Return [X, Y] of the center of cell containing provided text 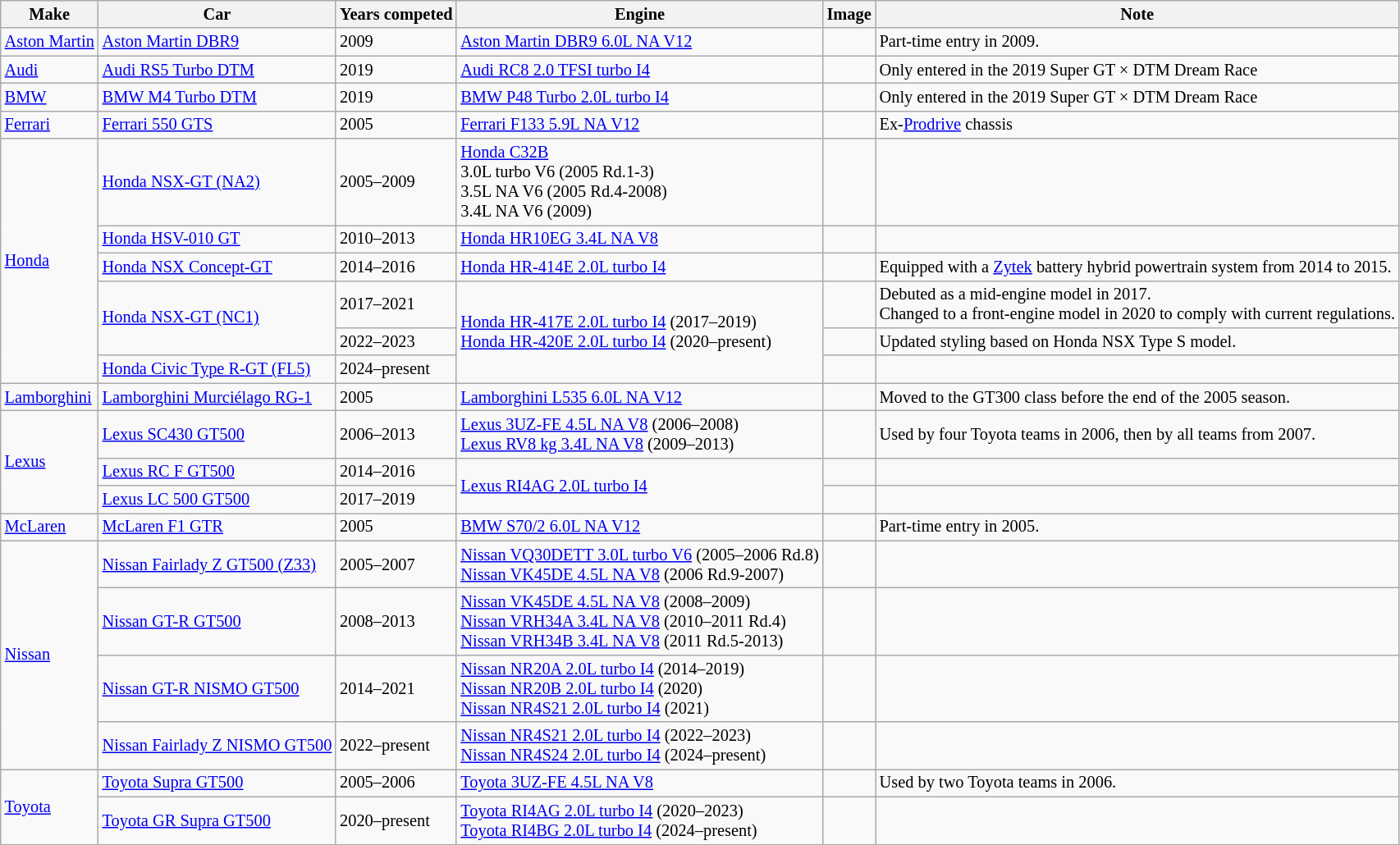
Honda NSX-GT (NC1) [217, 318]
Ferrari 550 GTS [217, 125]
2017–2021 [396, 304]
Toyota Supra GT500 [217, 783]
Updated styling based on Honda NSX Type S model. [1137, 341]
Note [1137, 14]
Toyota 3UZ-FE 4.5L NA V8 [639, 783]
Toyota GR Supra GT500 [217, 820]
Honda Civic Type R-GT (FL5) [217, 369]
Honda HR-414E 2.0L turbo I4 [639, 267]
2022–present [396, 746]
Make [49, 14]
Years competed [396, 14]
Ex-Prodrive chassis [1137, 125]
Part-time entry in 2005. [1137, 527]
Nissan Fairlady Z NISMO GT500 [217, 746]
Audi RC8 2.0 TFSI turbo I4 [639, 70]
Honda C32B3.0L turbo V6 (2005 Rd.1-3)3.5L NA V6 (2005 Rd.4-2008)3.4L NA V6 (2009) [639, 182]
2008–2013 [396, 621]
BMW M4 Turbo DTM [217, 97]
Honda HSV-010 GT [217, 239]
Image [849, 14]
Nissan Fairlady Z GT500 (Z33) [217, 564]
Lexus [49, 461]
Aston Martin DBR9 [217, 42]
Honda HR10EG 3.4L NA V8 [639, 239]
Nissan GT-R GT500 [217, 621]
Toyota RI4AG 2.0L turbo I4 (2020–2023)Toyota RI4BG 2.0L turbo I4 (2024–present) [639, 820]
2017–2019 [396, 500]
2006–2013 [396, 434]
Lamborghini Murciélago RG-1 [217, 397]
Lexus RC F GT500 [217, 472]
BMW [49, 97]
Toyota [49, 806]
Nissan VQ30DETT 3.0L turbo V6 (2005–2006 Rd.8)Nissan VK45DE 4.5L NA V8 (2006 Rd.9-2007) [639, 564]
Used by two Toyota teams in 2006. [1137, 783]
Moved to the GT300 class before the end of the 2005 season. [1137, 397]
2024–present [396, 369]
Lexus RI4AG 2.0L turbo I4 [639, 486]
Nissan VK45DE 4.5L NA V8 (2008–2009)Nissan VRH34A 3.4L NA V8 (2010–2011 Rd.4)Nissan VRH34B 3.4L NA V8 (2011 Rd.5-2013) [639, 621]
Nissan NR4S21 2.0L turbo I4 (2022–2023)Nissan NR4S24 2.0L turbo I4 (2024–present) [639, 746]
2014–2021 [396, 688]
Debuted as a mid-engine model in 2017.Changed to a front-engine model in 2020 to comply with current regulations. [1137, 304]
Aston Martin [49, 42]
Honda NSX-GT (NA2) [217, 182]
2005–2009 [396, 182]
Lexus LC 500 GT500 [217, 500]
Engine [639, 14]
Lexus 3UZ-FE 4.5L NA V8 (2006–2008)Lexus RV8 kg 3.4L NA V8 (2009–2013) [639, 434]
Aston Martin DBR9 6.0L NA V12 [639, 42]
2005–2006 [396, 783]
Nissan NR20A 2.0L turbo I4 (2014–2019)Nissan NR20B 2.0L turbo I4 (2020)Nissan NR4S21 2.0L turbo I4 (2021) [639, 688]
Equipped with a Zytek battery hybrid powertrain system from 2014 to 2015. [1137, 267]
BMW P48 Turbo 2.0L turbo I4 [639, 97]
McLaren F1 GTR [217, 527]
Car [217, 14]
Honda [49, 261]
Ferrari F133 5.9L NA V12 [639, 125]
2022–2023 [396, 341]
McLaren [49, 527]
2005–2007 [396, 564]
Honda NSX Concept-GT [217, 267]
Part-time entry in 2009. [1137, 42]
Honda HR-417E 2.0L turbo I4 (2017–2019)Honda HR-420E 2.0L turbo I4 (2020–present) [639, 331]
2020–present [396, 820]
Nissan GT-R NISMO GT500 [217, 688]
Audi [49, 70]
Used by four Toyota teams in 2006, then by all teams from 2007. [1137, 434]
Ferrari [49, 125]
Lamborghini [49, 397]
BMW S70/2 6.0L NA V12 [639, 527]
Audi RS5 Turbo DTM [217, 70]
Nissan [49, 655]
2010–2013 [396, 239]
2009 [396, 42]
Lamborghini L535 6.0L NA V12 [639, 397]
Lexus SC430 GT500 [217, 434]
